From the cell containing the given text, extract its center point as (X, Y) coordinate. 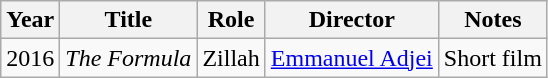
2016 (30, 58)
Emmanuel Adjei (352, 58)
Notes (492, 20)
Short film (492, 58)
The Formula (128, 58)
Director (352, 20)
Zillah (231, 58)
Title (128, 20)
Year (30, 20)
Role (231, 20)
